Pinpoint the cell where the given text exists, returning its (X, Y) midpoint coordinate. 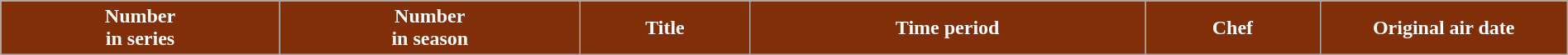
Chef (1232, 28)
Original air date (1444, 28)
Numberin series (141, 28)
Time period (948, 28)
Numberin season (430, 28)
Title (665, 28)
